Return (X, Y) of the center of cell containing provided text 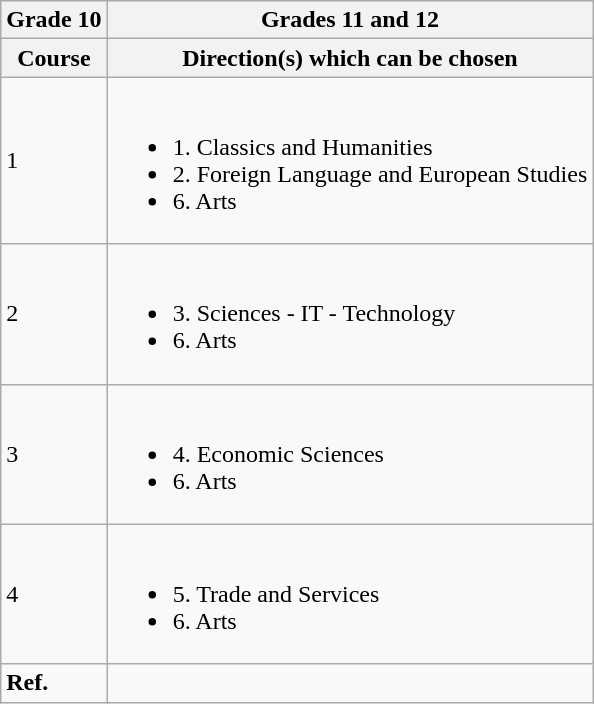
2 (54, 314)
Grades 11 and 12 (350, 20)
Course (54, 58)
4. Economic Sciences6. Arts (350, 454)
1 (54, 160)
Grade 10 (54, 20)
Direction(s) which can be chosen (350, 58)
3. Sciences - IT - Technology6. Arts (350, 314)
4 (54, 594)
Ref. (54, 683)
1. Classics and Humanities2. Foreign Language and European Studies6. Arts (350, 160)
3 (54, 454)
5. Trade and Services6. Arts (350, 594)
